Search for the cell housing the specified text and yield its [x, y] center coordinate. 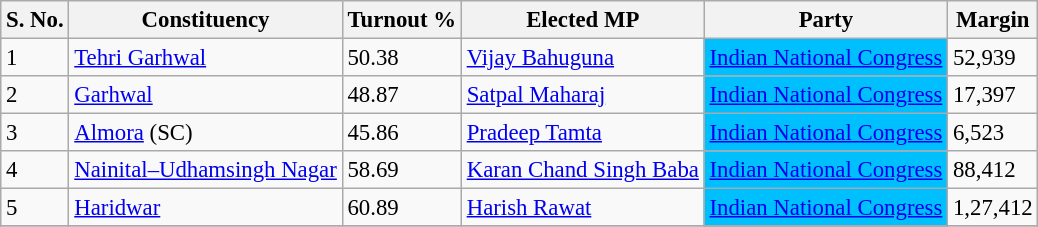
Vijay Bahuguna [582, 58]
Constituency [206, 20]
5 [35, 208]
Nainital–Udhamsingh Nagar [206, 170]
2 [35, 95]
88,412 [993, 170]
Pradeep Tamta [582, 133]
60.89 [402, 208]
50.38 [402, 58]
Margin [993, 20]
Elected MP [582, 20]
Tehri Garhwal [206, 58]
48.87 [402, 95]
3 [35, 133]
Satpal Maharaj [582, 95]
6,523 [993, 133]
Turnout % [402, 20]
Harish Rawat [582, 208]
4 [35, 170]
S. No. [35, 20]
Almora (SC) [206, 133]
1 [35, 58]
Haridwar [206, 208]
Party [826, 20]
45.86 [402, 133]
Karan Chand Singh Baba [582, 170]
52,939 [993, 58]
58.69 [402, 170]
1,27,412 [993, 208]
Garhwal [206, 95]
17,397 [993, 95]
